Pinpoint the cell where the given text exists, returning its [X, Y] midpoint coordinate. 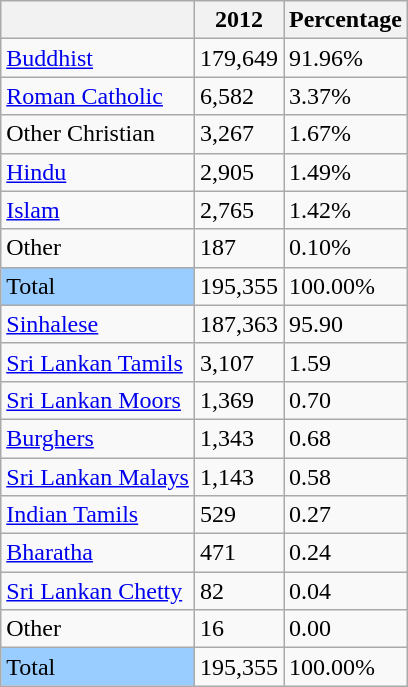
3,267 [238, 134]
1.49% [346, 172]
Islam [98, 210]
0.68 [346, 438]
95.90 [346, 324]
1.67% [346, 134]
Roman Catholic [98, 96]
Sri Lankan Chetty [98, 591]
0.00 [346, 629]
Other Christian [98, 134]
1,143 [238, 477]
1.42% [346, 210]
0.04 [346, 591]
0.24 [346, 553]
Indian Tamils [98, 515]
179,649 [238, 58]
471 [238, 553]
Hindu [98, 172]
0.10% [346, 248]
3.37% [346, 96]
Sinhalese [98, 324]
Bharatha [98, 553]
0.27 [346, 515]
187 [238, 248]
1,369 [238, 400]
529 [238, 515]
16 [238, 629]
0.58 [346, 477]
Percentage [346, 20]
6,582 [238, 96]
Burghers [98, 438]
2012 [238, 20]
Sri Lankan Tamils [98, 362]
Sri Lankan Moors [98, 400]
91.96% [346, 58]
1.59 [346, 362]
Buddhist [98, 58]
2,765 [238, 210]
1,343 [238, 438]
0.70 [346, 400]
2,905 [238, 172]
3,107 [238, 362]
82 [238, 591]
187,363 [238, 324]
Sri Lankan Malays [98, 477]
